Return the (X, Y) coordinate for the center point of the cell that contains the specified text.  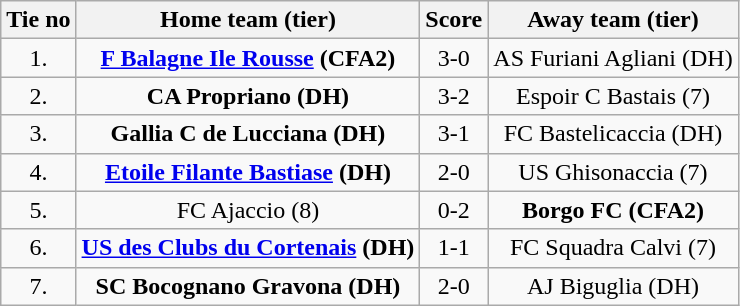
0-2 (454, 210)
AS Furiani Agliani (DH) (613, 58)
Tie no (38, 20)
US Ghisonaccia (7) (613, 172)
Away team (tier) (613, 20)
2. (38, 96)
AJ Biguglia (DH) (613, 286)
5. (38, 210)
Borgo FC (CFA2) (613, 210)
US des Clubs du Cortenais (DH) (248, 248)
1-1 (454, 248)
FC Squadra Calvi (7) (613, 248)
7. (38, 286)
6. (38, 248)
SC Bocognano Gravona (DH) (248, 286)
Etoile Filante Bastiase (DH) (248, 172)
CA Propriano (DH) (248, 96)
3-1 (454, 134)
F Balagne Ile Rousse (CFA2) (248, 58)
FC Bastelicaccia (DH) (613, 134)
Score (454, 20)
4. (38, 172)
Espoir C Bastais (7) (613, 96)
FC Ajaccio (8) (248, 210)
3-0 (454, 58)
3-2 (454, 96)
1. (38, 58)
3. (38, 134)
Home team (tier) (248, 20)
Gallia C de Lucciana (DH) (248, 134)
